Locate the cell with the specified text and output its [x, y] center coordinate. 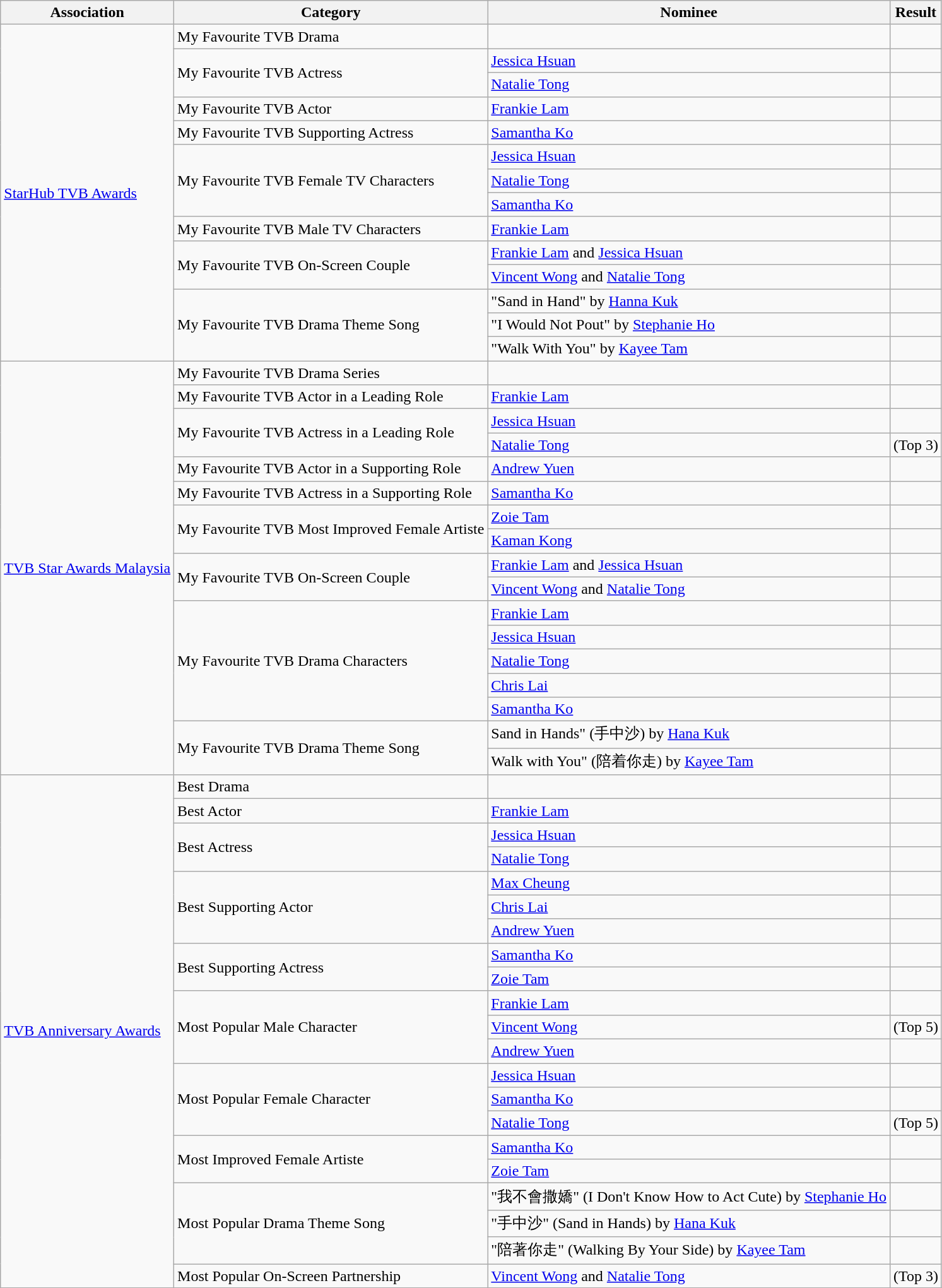
"手中沙" (Sand in Hands) by Hana Kuk [689, 1223]
Most Improved Female Artiste [331, 1159]
"Sand in Hand" by Hanna Kuk [689, 301]
"陪著你走" (Walking By Your Side) by Kayee Tam [689, 1251]
My Favourite TVB Actress in a Supporting Role [331, 493]
Best Actress [331, 847]
My Favourite TVB Drama Series [331, 373]
Category [331, 13]
My Favourite TVB Actor [331, 109]
My Favourite TVB Male TV Characters [331, 228]
My Favourite TVB Most Improved Female Artiste [331, 529]
My Favourite TVB Drama [331, 37]
Best Supporting Actor [331, 907]
Best Drama [331, 787]
My Favourite TVB Actor in a Supporting Role [331, 469]
Association [87, 13]
My Favourite TVB Female TV Characters [331, 180]
StarHub TVB Awards [87, 193]
"Walk With You" by Kayee Tam [689, 349]
Vincent Wong [689, 1027]
Best Actor [331, 811]
My Favourite TVB Drama Characters [331, 661]
TVB Anniversary Awards [87, 1031]
"我不會撒嬌" (I Don't Know How to Act Cute) by Stephanie Ho [689, 1196]
My Favourite TVB Actor in a Leading Role [331, 397]
Most Popular Male Character [331, 1027]
Result [916, 13]
"I Would Not Pout" by Stephanie Ho [689, 325]
My Favourite TVB Supporting Actress [331, 133]
Most Popular On-Screen Partnership [331, 1275]
Most Popular Female Character [331, 1099]
Max Cheung [689, 883]
Most Popular Drama Theme Song [331, 1224]
TVB Star Awards Malaysia [87, 568]
Nominee [689, 13]
Best Supporting Actress [331, 967]
Walk with You" (陪着你走) by Kayee Tam [689, 761]
My Favourite TVB Actress in a Leading Role [331, 433]
Sand in Hands" (手中沙) by Hana Kuk [689, 735]
My Favourite TVB Actress [331, 73]
Kaman Kong [689, 541]
